Return the [x, y] coordinate for the center point of the cell that contains the specified text.  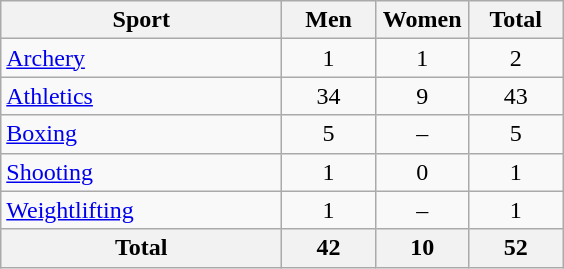
2 [516, 58]
Weightlifting [142, 210]
Athletics [142, 96]
Men [329, 20]
10 [422, 248]
52 [516, 248]
Shooting [142, 172]
9 [422, 96]
0 [422, 172]
42 [329, 248]
Archery [142, 58]
43 [516, 96]
Sport [142, 20]
34 [329, 96]
Women [422, 20]
Boxing [142, 134]
